Determine the [X, Y] coordinate at the center of the cell enclosing the given text.  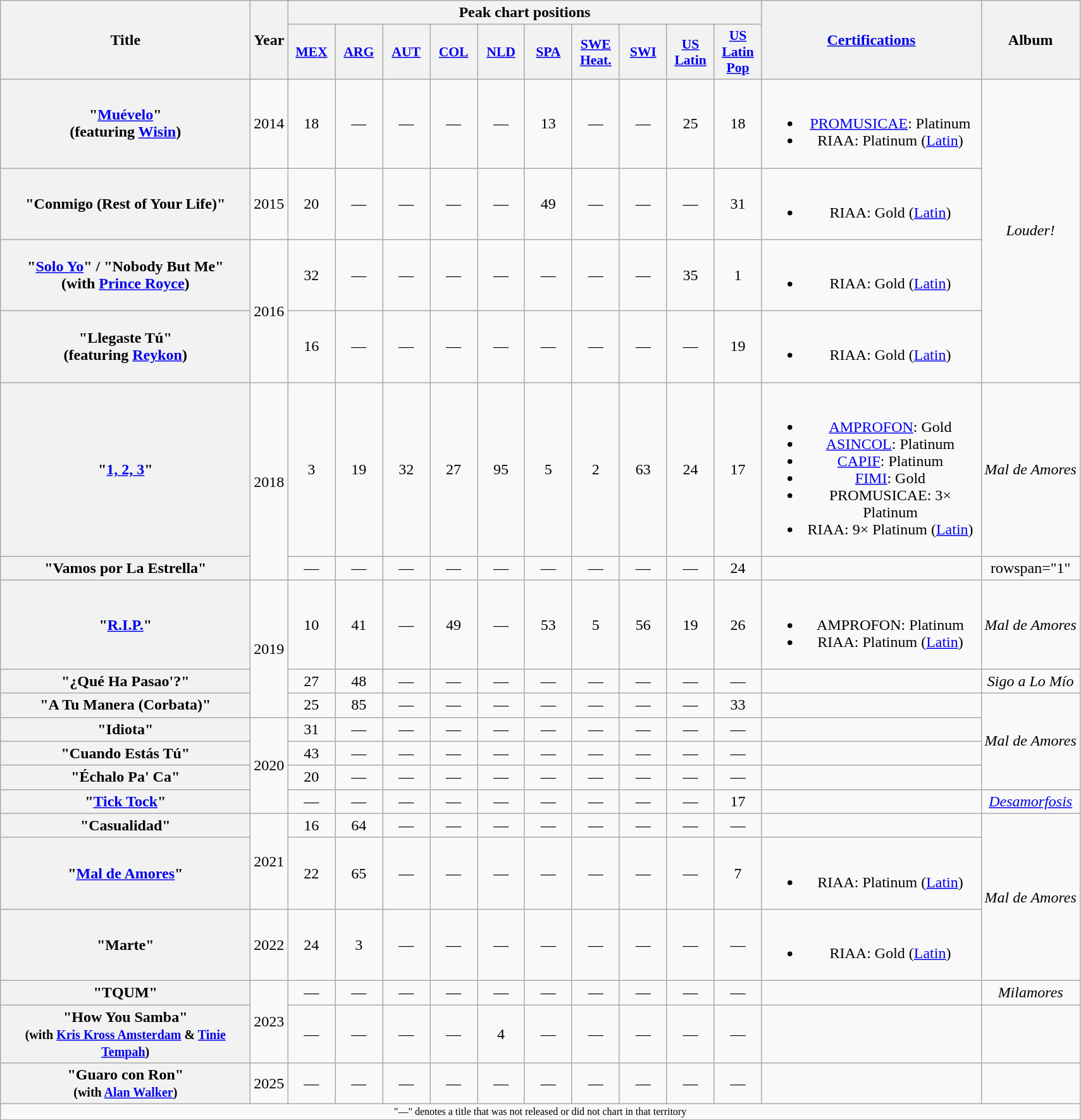
2025 [269, 1084]
SWEHeat. [596, 52]
USLatin [691, 52]
MEX [311, 52]
Sigo a Lo Mío [1030, 681]
"Idiota" [125, 729]
1 [738, 276]
"How You Samba"(with Kris Kross Amsterdam & Tinie Tempah) [125, 1033]
PROMUSICAE: PlatinumRIAA: Platinum (Latin) [872, 123]
SWI [643, 52]
"Échalo Pa' Ca" [125, 777]
4 [501, 1033]
Louder! [1030, 230]
2020 [269, 765]
"Marte" [125, 945]
2022 [269, 945]
35 [691, 276]
ARG [359, 52]
2015 [269, 204]
"Guaro con Ron"(with Alan Walker) [125, 1084]
"TQUM" [125, 992]
Title [125, 40]
2 [596, 469]
"Llegaste Tú" (featuring Reykon) [125, 347]
64 [359, 825]
"Conmigo (Rest of Your Life)" [125, 204]
53 [548, 625]
95 [501, 469]
"Solo Yo" / "Nobody But Me" (with Prince Royce) [125, 276]
"Vamos por La Estrella" [125, 569]
rowspan="1" [1030, 569]
63 [643, 469]
Milamores [1030, 992]
33 [738, 705]
10 [311, 625]
2019 [269, 649]
"Muévelo" (featuring Wisin) [125, 123]
26 [738, 625]
7 [738, 873]
2023 [269, 1021]
Album [1030, 40]
"R.I.P." [125, 625]
"A Tu Manera (Corbata)" [125, 705]
"Mal de Amores" [125, 873]
COL [454, 52]
AMPROFON: GoldASINCOL: PlatinumCAPIF: PlatinumFIMI: GoldPROMUSICAE: 3× PlatinumRIAA: 9× Platinum (Latin) [872, 469]
Desamorfosis [1030, 801]
"¿Qué Ha Pasao'?" [125, 681]
"1, 2, 3" [125, 469]
22 [311, 873]
Year [269, 40]
85 [359, 705]
41 [359, 625]
Peak chart positions [525, 13]
"—" denotes a title that was not released or did not chart in that territory [540, 1112]
"Casualidad" [125, 825]
RIAA: Platinum (Latin) [872, 873]
AMPROFON: PlatinumRIAA: Platinum (Latin) [872, 625]
"Cuando Estás Tú" [125, 753]
2021 [269, 861]
2016 [269, 311]
43 [311, 753]
48 [359, 681]
65 [359, 873]
NLD [501, 52]
USLatinPop [738, 52]
2018 [269, 482]
SPA [548, 52]
AUT [406, 52]
"Tick Tock" [125, 801]
2014 [269, 123]
13 [548, 123]
56 [643, 625]
Certifications [872, 40]
